Find where the given text appears and provide that cell's center as [X, Y] coordinate. 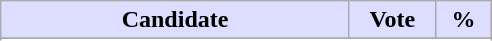
Vote [392, 20]
Candidate [176, 20]
% [463, 20]
